Scan for the cell matching the given text and deliver its (x, y) coordinate at center. 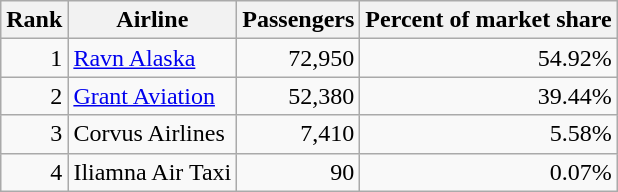
52,380 (298, 96)
39.44% (488, 96)
2 (34, 96)
Corvus Airlines (152, 134)
1 (34, 58)
Grant Aviation (152, 96)
7,410 (298, 134)
3 (34, 134)
Rank (34, 20)
72,950 (298, 58)
54.92% (488, 58)
Passengers (298, 20)
Percent of market share (488, 20)
Airline (152, 20)
5.58% (488, 134)
4 (34, 172)
Iliamna Air Taxi (152, 172)
0.07% (488, 172)
90 (298, 172)
Ravn Alaska (152, 58)
